Return the (X, Y) coordinate for the center point of the cell that contains the specified text.  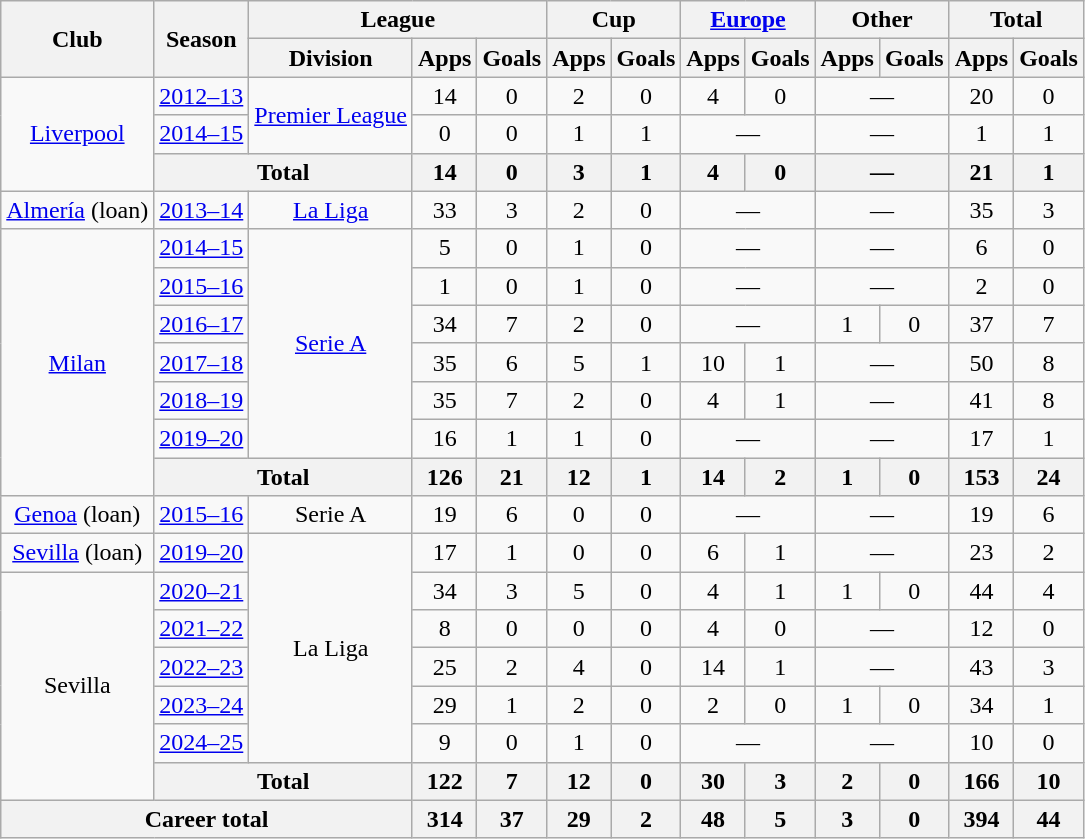
2012–13 (202, 96)
Genoa (loan) (78, 515)
126 (444, 477)
16 (444, 438)
2017–18 (202, 362)
Division (331, 58)
2020–21 (202, 591)
Season (202, 39)
33 (444, 210)
Liverpool (78, 134)
23 (981, 553)
48 (713, 819)
2013–14 (202, 210)
50 (981, 362)
League (398, 20)
122 (444, 781)
153 (981, 477)
2021–22 (202, 629)
166 (981, 781)
30 (713, 781)
41 (981, 400)
Milan (78, 362)
Club (78, 39)
394 (981, 819)
Almería (loan) (78, 210)
2023–24 (202, 705)
Other (882, 20)
25 (444, 667)
Sevilla (78, 686)
2018–19 (202, 400)
9 (444, 743)
Premier League (331, 115)
2024–25 (202, 743)
Europe (748, 20)
Cup (614, 20)
20 (981, 96)
43 (981, 667)
314 (444, 819)
Sevilla (loan) (78, 553)
2022–23 (202, 667)
24 (1049, 477)
2016–17 (202, 324)
Career total (207, 819)
